Extract the [X, Y] coordinate from the center of the cell holding the provided text.  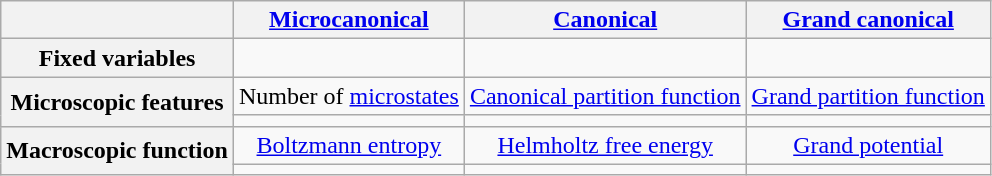
Grand potential [868, 145]
Helmholtz free energy [605, 145]
Grand canonical [868, 20]
Fixed variables [118, 58]
Grand partition function [868, 96]
Canonical partition function [605, 96]
Microcanonical [348, 20]
Boltzmann entropy [348, 145]
Canonical [605, 20]
Macroscopic function [118, 150]
Number of microstates [348, 96]
Microscopic features [118, 102]
